Locate the cell with the specified text and output its [X, Y] center coordinate. 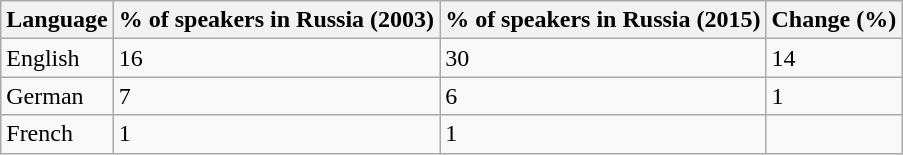
% of speakers in Russia (2015) [603, 20]
7 [276, 96]
French [57, 134]
6 [603, 96]
Language [57, 20]
Change (%) [834, 20]
German [57, 96]
14 [834, 58]
English [57, 58]
30 [603, 58]
16 [276, 58]
% of speakers in Russia (2003) [276, 20]
